Extract the (X, Y) coordinate from the center of the cell holding the provided text.  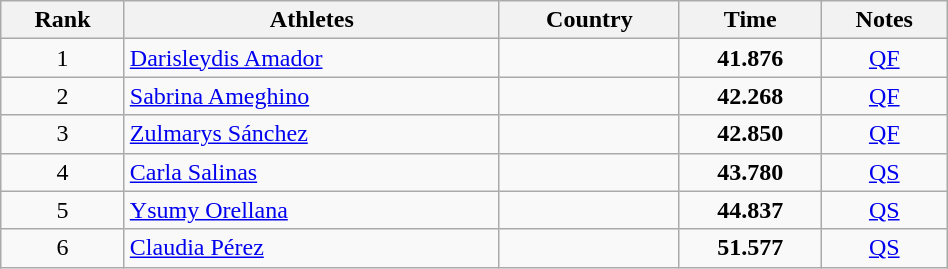
Country (589, 20)
Carla Salinas (312, 172)
43.780 (750, 172)
6 (63, 248)
Claudia Pérez (312, 248)
Time (750, 20)
42.268 (750, 96)
Sabrina Ameghino (312, 96)
42.850 (750, 134)
Notes (884, 20)
41.876 (750, 58)
Rank (63, 20)
2 (63, 96)
3 (63, 134)
51.577 (750, 248)
Athletes (312, 20)
4 (63, 172)
Darisleydis Amador (312, 58)
Zulmarys Sánchez (312, 134)
Ysumy Orellana (312, 210)
1 (63, 58)
5 (63, 210)
44.837 (750, 210)
